Search for the cell housing the specified text and yield its (X, Y) center coordinate. 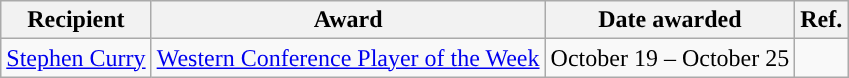
Date awarded (670, 20)
Ref. (822, 20)
Western Conference Player of the Week (348, 58)
Recipient (76, 20)
Award (348, 20)
October 19 – October 25 (670, 58)
Stephen Curry (76, 58)
